Extract the (x, y) coordinate from the center of the cell holding the provided text.  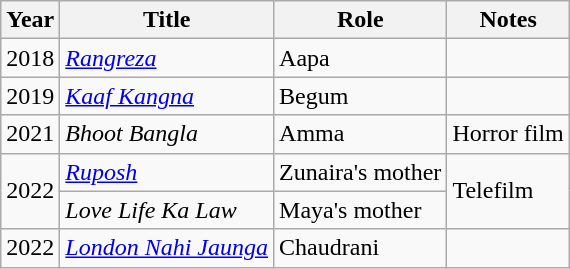
Horror film (508, 134)
Bhoot Bangla (167, 134)
Aapa (360, 58)
Begum (360, 96)
Rangreza (167, 58)
2019 (30, 96)
2021 (30, 134)
London Nahi Jaunga (167, 248)
Amma (360, 134)
Maya's mother (360, 210)
Zunaira's mother (360, 172)
Telefilm (508, 191)
2018 (30, 58)
Love Life Ka Law (167, 210)
Title (167, 20)
Ruposh (167, 172)
Notes (508, 20)
Chaudrani (360, 248)
Year (30, 20)
Role (360, 20)
Kaaf Kangna (167, 96)
